Capture the cell that displays the provided text and extract its (X, Y) central coordinate. 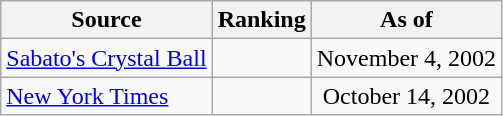
October 14, 2002 (406, 96)
Sabato's Crystal Ball (106, 58)
Ranking (262, 20)
Source (106, 20)
November 4, 2002 (406, 58)
New York Times (106, 96)
As of (406, 20)
